Search for the cell housing the specified text and yield its [X, Y] center coordinate. 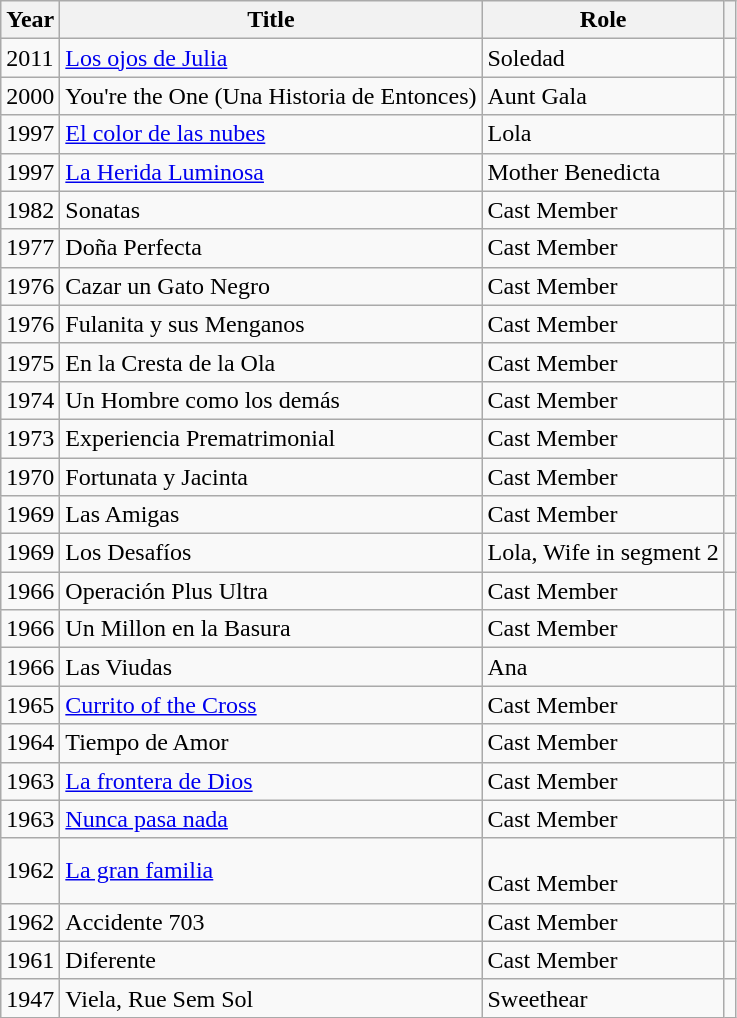
1974 [30, 400]
Title [271, 20]
1947 [30, 998]
Lola, Wife in segment 2 [603, 553]
Doña Perfecta [271, 248]
Currito of the Cross [271, 705]
Sonatas [271, 210]
Experiencia Prematrimonial [271, 438]
La frontera de Dios [271, 781]
En la Cresta de la Ola [271, 362]
1964 [30, 743]
2000 [30, 96]
Lola [603, 134]
Los Desafíos [271, 553]
1982 [30, 210]
Fortunata y Jacinta [271, 477]
Operación Plus Ultra [271, 591]
Mother Benedicta [603, 172]
Role [603, 20]
Year [30, 20]
Las Viudas [271, 667]
1977 [30, 248]
Aunt Gala [603, 96]
La Herida Luminosa [271, 172]
1975 [30, 362]
Diferente [271, 960]
1965 [30, 705]
Los ojos de Julia [271, 58]
El color de las nubes [271, 134]
Ana [603, 667]
Las Amigas [271, 515]
Viela, Rue Sem Sol [271, 998]
1961 [30, 960]
La gran familia [271, 870]
Un Millon en la Basura [271, 629]
2011 [30, 58]
Accidente 703 [271, 922]
You're the One (Una Historia de Entonces) [271, 96]
Fulanita y sus Menganos [271, 324]
Tiempo de Amor [271, 743]
Sweethear [603, 998]
Nunca pasa nada [271, 819]
Cazar un Gato Negro [271, 286]
1973 [30, 438]
1970 [30, 477]
Un Hombre como los demás [271, 400]
Soledad [603, 58]
